Pinpoint the cell where the given text exists, returning its (x, y) midpoint coordinate. 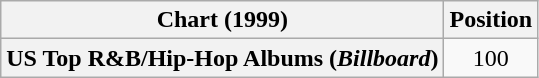
Position (491, 20)
100 (491, 58)
US Top R&B/Hip-Hop Albums (Billboard) (222, 58)
Chart (1999) (222, 20)
